Search for the cell housing the specified text and yield its (x, y) center coordinate. 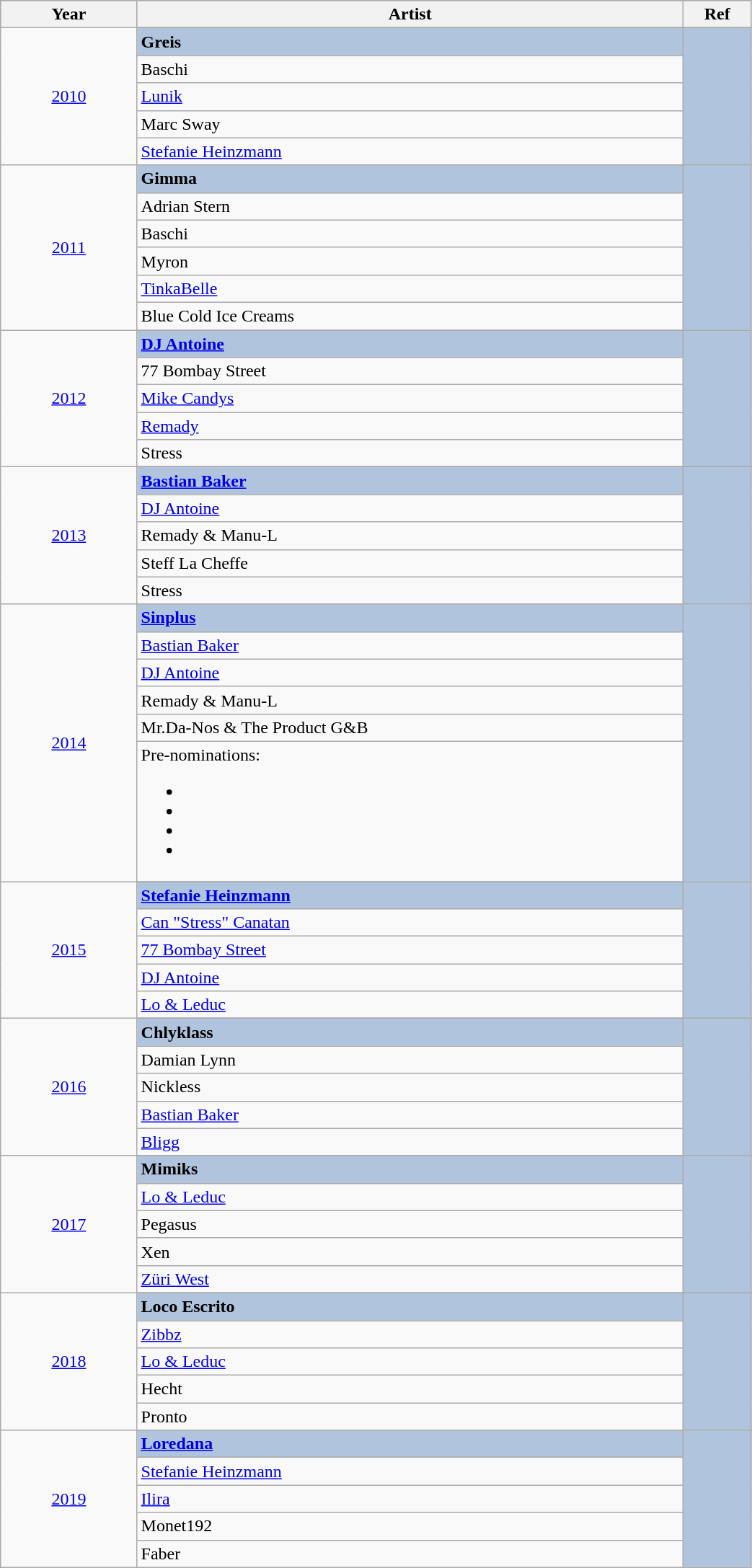
Ilira (410, 1499)
Marc Sway (410, 124)
TinkaBelle (410, 288)
Pre-nominations: (410, 811)
Year (69, 14)
Monet192 (410, 1526)
Mimiks (410, 1169)
2016 (69, 1087)
Mr.Da-Nos & The Product G&B (410, 727)
Pegasus (410, 1224)
2010 (69, 97)
2015 (69, 949)
2012 (69, 399)
Sinplus (410, 618)
Artist (410, 14)
Greis (410, 42)
Chlyklass (410, 1032)
2019 (69, 1499)
Can "Stress" Canatan (410, 923)
Bligg (410, 1142)
Steff La Cheffe (410, 563)
2011 (69, 247)
Loco Escrito (410, 1306)
2018 (69, 1361)
Mike Candys (410, 399)
Ref (717, 14)
Blue Cold Ice Creams (410, 316)
Lunik (410, 97)
Zibbz (410, 1334)
Nickless (410, 1087)
Züri West (410, 1279)
2017 (69, 1224)
Pronto (410, 1417)
Hecht (410, 1389)
Faber (410, 1554)
Damian Lynn (410, 1060)
2013 (69, 536)
Adrian Stern (410, 206)
2014 (69, 743)
Loredana (410, 1444)
Myron (410, 261)
Xen (410, 1252)
Gimma (410, 179)
Remady (410, 426)
